Extract the [x, y] coordinate from the center of the cell holding the provided text.  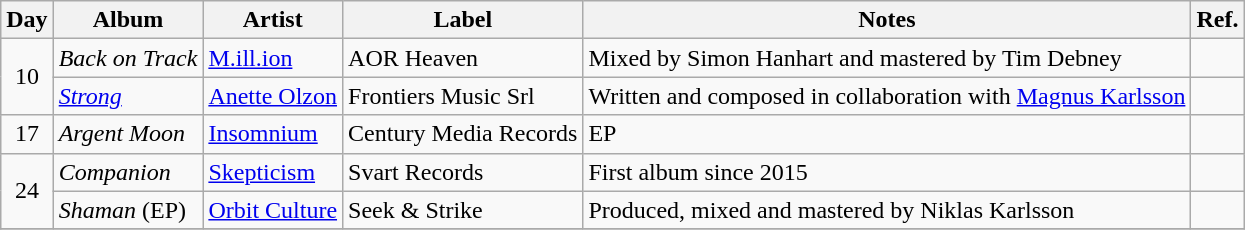
Back on Track [128, 58]
Written and composed in collaboration with Magnus Karlsson [887, 96]
Mixed by Simon Hanhart and mastered by Tim Debney [887, 58]
Insomnium [273, 134]
17 [27, 134]
Century Media Records [463, 134]
Argent Moon [128, 134]
Anette Olzon [273, 96]
First album since 2015 [887, 172]
Svart Records [463, 172]
Produced, mixed and mastered by Niklas Karlsson [887, 210]
Shaman (EP) [128, 210]
Frontiers Music Srl [463, 96]
AOR Heaven [463, 58]
Skepticism [273, 172]
Notes [887, 20]
EP [887, 134]
Strong [128, 96]
Seek & Strike [463, 210]
Companion [128, 172]
Orbit Culture [273, 210]
Artist [273, 20]
Label [463, 20]
24 [27, 191]
10 [27, 77]
Ref. [1218, 20]
Album [128, 20]
M.ill.ion [273, 58]
Day [27, 20]
